Return [X, Y] of the center of cell containing provided text 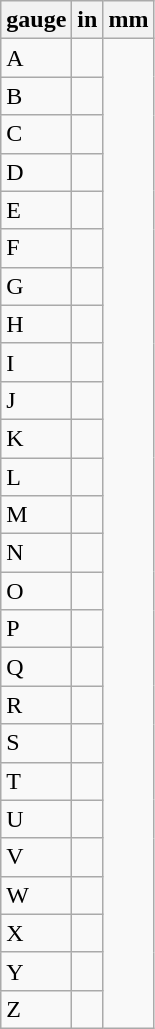
X [36, 933]
F [36, 248]
Q [36, 667]
W [36, 895]
A [36, 58]
R [36, 705]
M [36, 515]
U [36, 819]
P [36, 629]
V [36, 857]
J [36, 400]
mm [128, 20]
Y [36, 971]
G [36, 286]
N [36, 553]
K [36, 438]
C [36, 134]
T [36, 781]
H [36, 324]
gauge [36, 20]
L [36, 477]
B [36, 96]
Z [36, 1009]
I [36, 362]
in [88, 20]
S [36, 743]
E [36, 210]
O [36, 591]
D [36, 172]
